Locate the cell with the specified text and output its [X, Y] center coordinate. 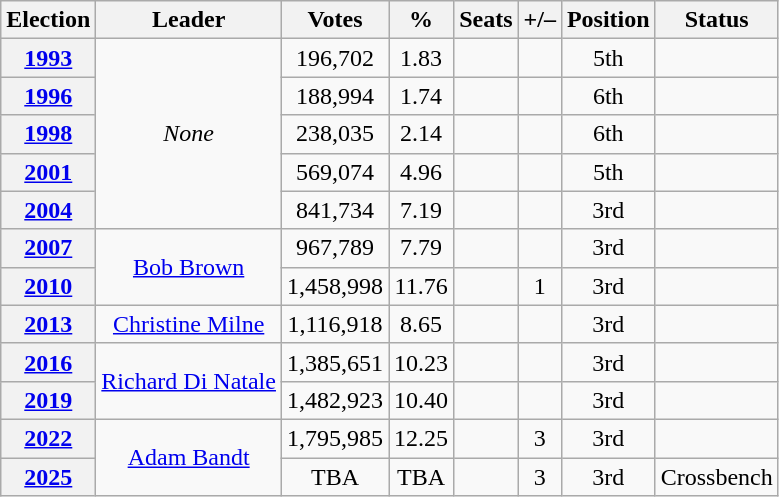
2025 [48, 477]
Position [608, 20]
12.25 [422, 438]
1.83 [422, 58]
1,385,651 [334, 362]
1998 [48, 134]
11.76 [422, 286]
2016 [48, 362]
Votes [334, 20]
2.14 [422, 134]
841,734 [334, 210]
2010 [48, 286]
Election [48, 20]
2001 [48, 172]
10.23 [422, 362]
% [422, 20]
238,035 [334, 134]
Bob Brown [189, 267]
10.40 [422, 400]
2004 [48, 210]
Crossbench [716, 477]
1993 [48, 58]
188,994 [334, 96]
1,116,918 [334, 324]
7.79 [422, 248]
Status [716, 20]
4.96 [422, 172]
2007 [48, 248]
1,482,923 [334, 400]
Leader [189, 20]
7.19 [422, 210]
Adam Bandt [189, 457]
1 [540, 286]
1.74 [422, 96]
2013 [48, 324]
Christine Milne [189, 324]
2019 [48, 400]
None [189, 134]
967,789 [334, 248]
1,795,985 [334, 438]
2022 [48, 438]
196,702 [334, 58]
1996 [48, 96]
Seats [486, 20]
8.65 [422, 324]
1,458,998 [334, 286]
Richard Di Natale [189, 381]
+/– [540, 20]
569,074 [334, 172]
